From the cell containing the given text, extract its center point as [x, y] coordinate. 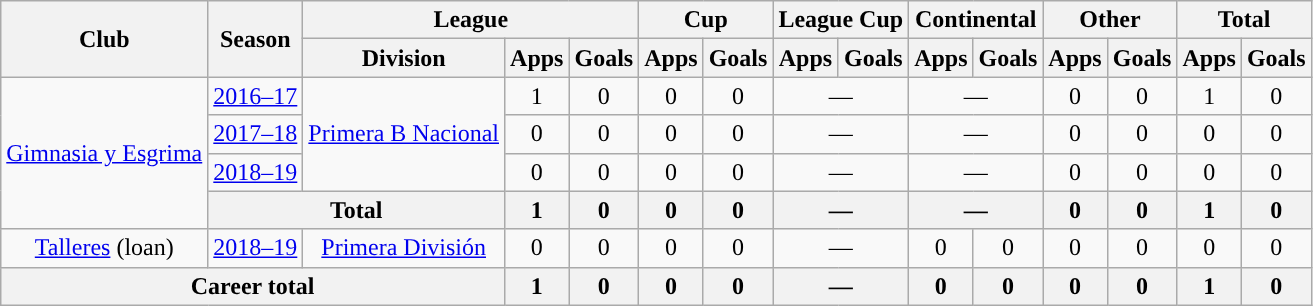
2017–18 [256, 134]
Other [1110, 20]
Continental [976, 20]
2016–17 [256, 96]
Career total [253, 286]
Cup [706, 20]
League Cup [841, 20]
Primera División [404, 248]
Division [404, 58]
Season [256, 39]
Primera B Nacional [404, 134]
League [471, 20]
Club [104, 39]
Talleres (loan) [104, 248]
Gimnasia y Esgrima [104, 153]
